For the text-containing cell, return its midpoint in (x, y) coordinate format. 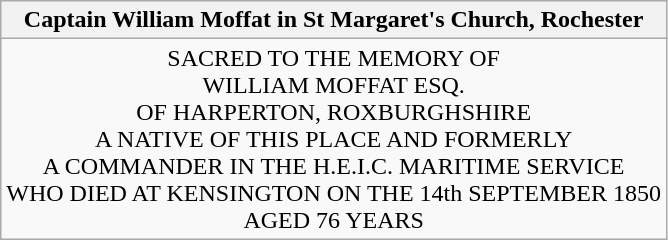
Captain William Moffat in St Margaret's Church, Rochester (334, 20)
